Scan for the cell matching the given text and deliver its [X, Y] coordinate at center. 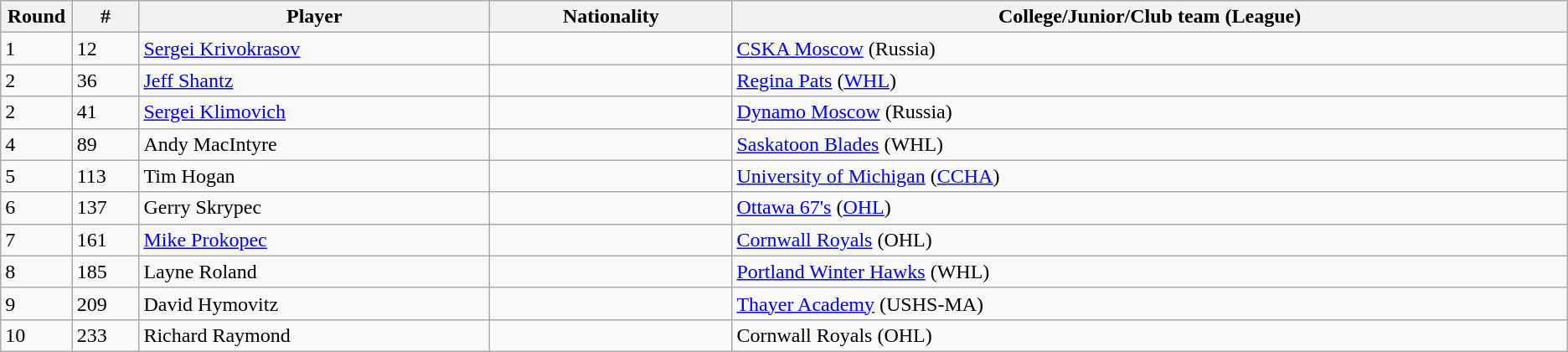
137 [106, 208]
Sergei Krivokrasov [315, 49]
Sergei Klimovich [315, 112]
10 [37, 335]
185 [106, 272]
Ottawa 67's (OHL) [1149, 208]
4 [37, 144]
209 [106, 303]
# [106, 17]
36 [106, 80]
1 [37, 49]
Player [315, 17]
113 [106, 176]
89 [106, 144]
8 [37, 272]
Thayer Academy (USHS-MA) [1149, 303]
Dynamo Moscow (Russia) [1149, 112]
Layne Roland [315, 272]
Andy MacIntyre [315, 144]
12 [106, 49]
41 [106, 112]
233 [106, 335]
Nationality [611, 17]
Tim Hogan [315, 176]
9 [37, 303]
Mike Prokopec [315, 240]
7 [37, 240]
David Hymovitz [315, 303]
Richard Raymond [315, 335]
161 [106, 240]
Gerry Skrypec [315, 208]
Regina Pats (WHL) [1149, 80]
Round [37, 17]
CSKA Moscow (Russia) [1149, 49]
College/Junior/Club team (League) [1149, 17]
University of Michigan (CCHA) [1149, 176]
5 [37, 176]
Portland Winter Hawks (WHL) [1149, 272]
Saskatoon Blades (WHL) [1149, 144]
6 [37, 208]
Jeff Shantz [315, 80]
